Output the [x, y] coordinate of the center of the cell containing the given text.  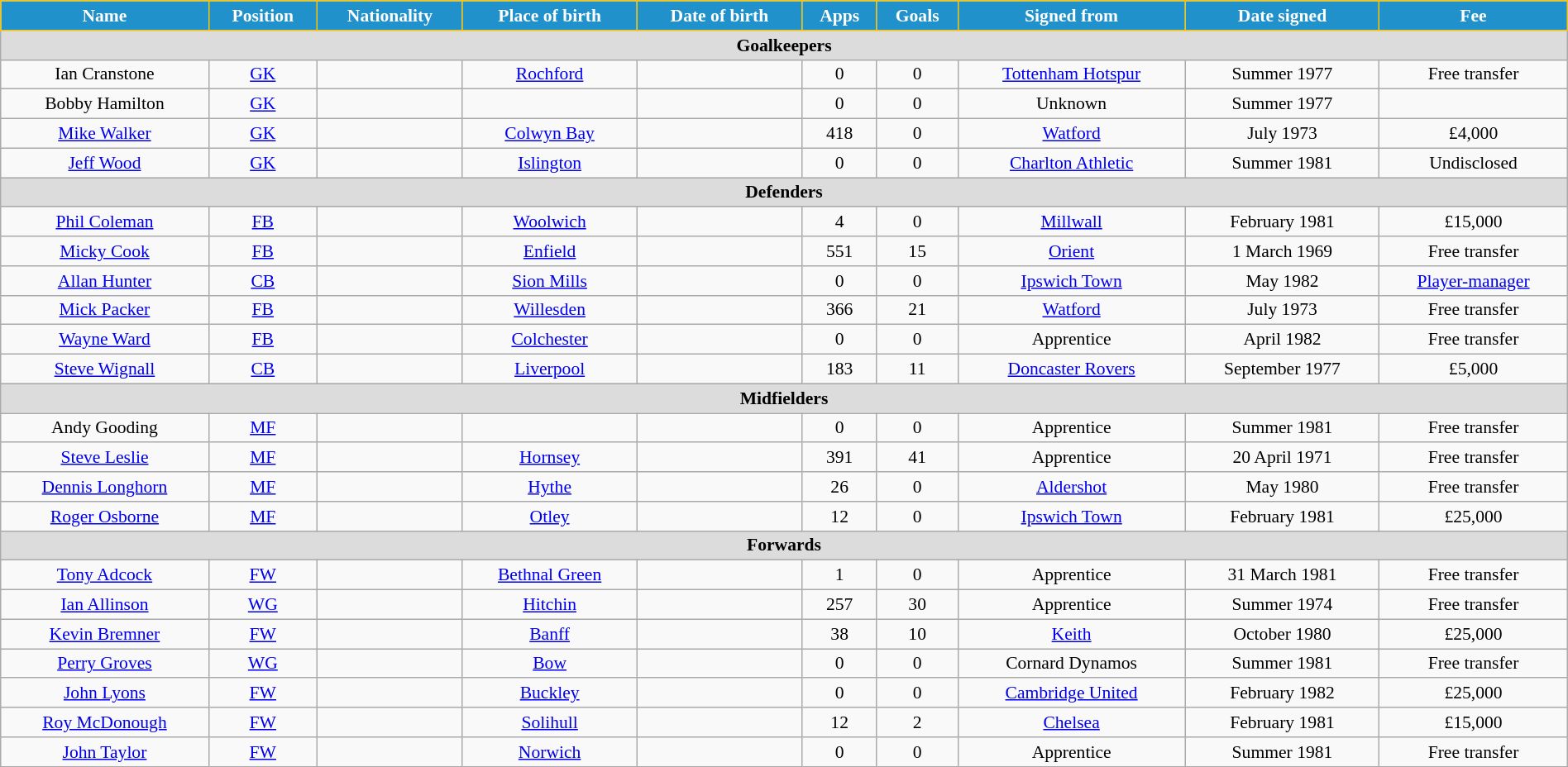
Enfield [549, 251]
Otley [549, 517]
Bow [549, 664]
Steve Wignall [104, 369]
Phil Coleman [104, 222]
26 [839, 487]
Bobby Hamilton [104, 104]
September 1977 [1282, 369]
30 [917, 605]
Midfielders [784, 398]
Hornsey [549, 458]
418 [839, 134]
Aldershot [1072, 487]
15 [917, 251]
Micky Cook [104, 251]
October 1980 [1282, 634]
366 [839, 310]
257 [839, 605]
Fee [1474, 16]
Colchester [549, 340]
1 March 1969 [1282, 251]
Ian Cranstone [104, 74]
10 [917, 634]
Charlton Athletic [1072, 163]
Goals [917, 16]
Solihull [549, 722]
Summer 1974 [1282, 605]
Buckley [549, 693]
Wayne Ward [104, 340]
11 [917, 369]
4 [839, 222]
Banff [549, 634]
Andy Gooding [104, 428]
Goalkeepers [784, 45]
Place of birth [549, 16]
Dennis Longhorn [104, 487]
Millwall [1072, 222]
Perry Groves [104, 664]
Defenders [784, 193]
Colwyn Bay [549, 134]
551 [839, 251]
Jeff Wood [104, 163]
May 1982 [1282, 281]
Date signed [1282, 16]
Chelsea [1072, 722]
Tottenham Hotspur [1072, 74]
Nationality [390, 16]
Orient [1072, 251]
Player-manager [1474, 281]
Signed from [1072, 16]
£5,000 [1474, 369]
41 [917, 458]
Hythe [549, 487]
Kevin Bremner [104, 634]
Position [263, 16]
Woolwich [549, 222]
Cornard Dynamos [1072, 664]
Roy McDonough [104, 722]
38 [839, 634]
May 1980 [1282, 487]
Willesden [549, 310]
Apps [839, 16]
Forwards [784, 545]
Tony Adcock [104, 575]
Hitchin [549, 605]
Unknown [1072, 104]
February 1982 [1282, 693]
Liverpool [549, 369]
2 [917, 722]
20 April 1971 [1282, 458]
183 [839, 369]
Allan Hunter [104, 281]
Sion Mills [549, 281]
Name [104, 16]
Roger Osborne [104, 517]
Steve Leslie [104, 458]
Date of birth [719, 16]
Ian Allinson [104, 605]
21 [917, 310]
Mike Walker [104, 134]
Doncaster Rovers [1072, 369]
Keith [1072, 634]
Mick Packer [104, 310]
Bethnal Green [549, 575]
April 1982 [1282, 340]
John Lyons [104, 693]
31 March 1981 [1282, 575]
John Taylor [104, 752]
Rochford [549, 74]
£4,000 [1474, 134]
391 [839, 458]
Islington [549, 163]
Norwich [549, 752]
Undisclosed [1474, 163]
1 [839, 575]
Cambridge United [1072, 693]
